Output the [x, y] coordinate of the center of the cell containing the given text.  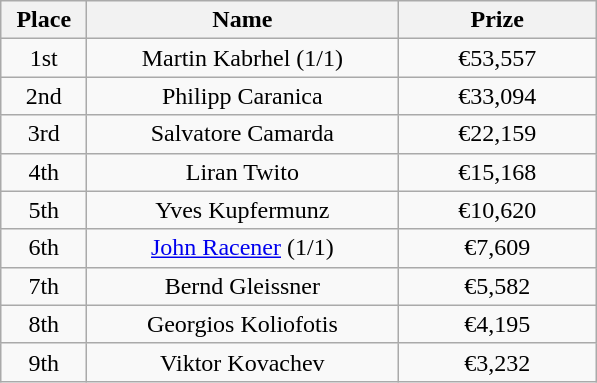
Bernd Gleissner [242, 286]
6th [44, 248]
Salvatore Camarda [242, 134]
€3,232 [498, 362]
€5,582 [498, 286]
1st [44, 58]
7th [44, 286]
Martin Kabrhel (1/1) [242, 58]
€33,094 [498, 96]
John Racener (1/1) [242, 248]
Prize [498, 20]
5th [44, 210]
Name [242, 20]
€7,609 [498, 248]
Yves Kupfermunz [242, 210]
Place [44, 20]
€22,159 [498, 134]
€15,168 [498, 172]
€53,557 [498, 58]
Viktor Kovachev [242, 362]
2nd [44, 96]
Georgios Koliofotis [242, 324]
Liran Twito [242, 172]
3rd [44, 134]
4th [44, 172]
9th [44, 362]
8th [44, 324]
Philipp Caranica [242, 96]
€4,195 [498, 324]
€10,620 [498, 210]
